Extract the [x, y] coordinate from the center of the cell holding the provided text.  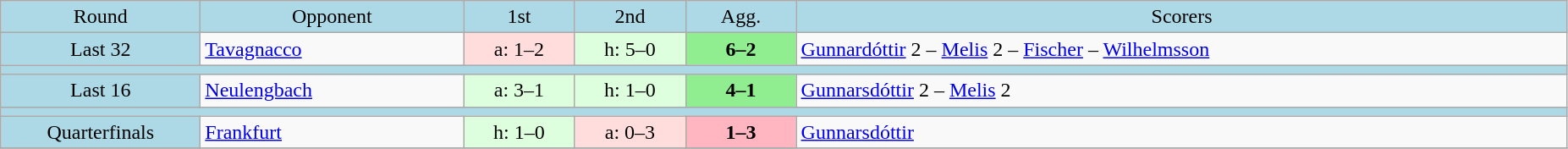
Round [101, 17]
6–2 [741, 49]
Last 32 [101, 49]
Opponent [332, 17]
h: 5–0 [630, 49]
a: 0–3 [630, 132]
1st [520, 17]
Gunnardóttir 2 – Melis 2 – Fischer – Wilhelmsson [1181, 49]
Last 16 [101, 91]
Neulengbach [332, 91]
Frankfurt [332, 132]
Gunnarsdóttir [1181, 132]
Gunnarsdóttir 2 – Melis 2 [1181, 91]
a: 1–2 [520, 49]
2nd [630, 17]
4–1 [741, 91]
a: 3–1 [520, 91]
1–3 [741, 132]
Tavagnacco [332, 49]
Scorers [1181, 17]
Quarterfinals [101, 132]
Agg. [741, 17]
